Return [x, y] of the center of cell containing provided text 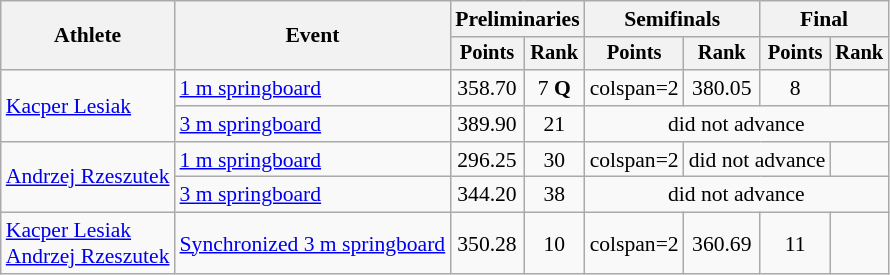
344.20 [487, 195]
Event [313, 36]
296.25 [487, 160]
11 [796, 244]
7 Q [554, 88]
360.69 [722, 244]
38 [554, 195]
Preliminaries [517, 19]
10 [554, 244]
Kacper Lesiak [88, 106]
389.90 [487, 124]
Final [824, 19]
350.28 [487, 244]
Andrzej Rzeszutek [88, 178]
30 [554, 160]
Kacper LesiakAndrzej Rzeszutek [88, 244]
380.05 [722, 88]
Semifinals [672, 19]
Synchronized 3 m springboard [313, 244]
21 [554, 124]
Athlete [88, 36]
8 [796, 88]
358.70 [487, 88]
